Return the [x, y] coordinate for the center point of the cell that contains the specified text.  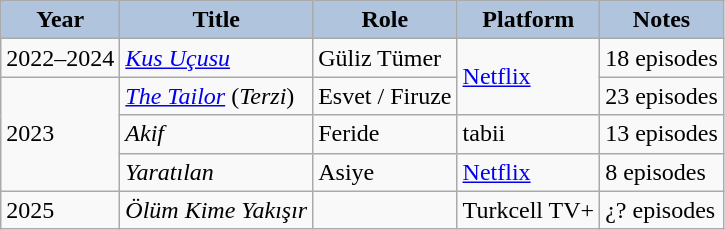
23 episodes [662, 96]
Turkcell TV+ [528, 210]
2025 [60, 210]
Year [60, 20]
Platform [528, 20]
Ölüm Kime Yakışır [216, 210]
Akif [216, 134]
2022–2024 [60, 58]
Feride [385, 134]
13 episodes [662, 134]
The Tailor (Terzi) [216, 96]
Kus Uçusu [216, 58]
Title [216, 20]
¿? episodes [662, 210]
Yaratılan [216, 172]
2023 [60, 134]
Güliz Tümer [385, 58]
Role [385, 20]
tabii [528, 134]
18 episodes [662, 58]
Esvet / Firuze [385, 96]
Notes [662, 20]
8 episodes [662, 172]
Asiye [385, 172]
